Determine the (X, Y) coordinate at the center of the cell enclosing the given text.  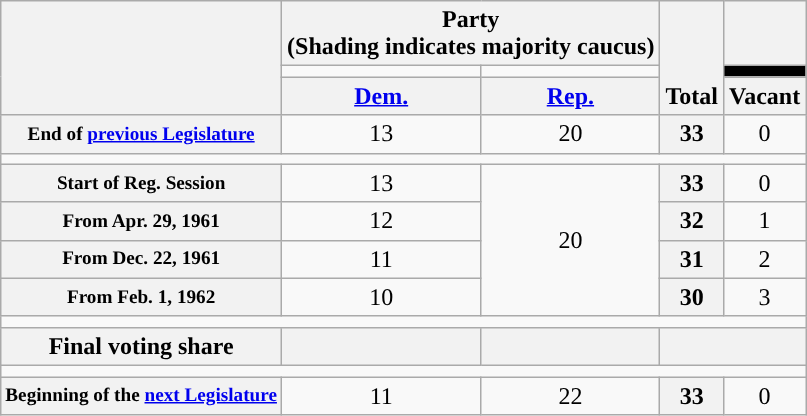
10 (382, 297)
Rep. (570, 96)
Start of Reg. Session (142, 183)
From Feb. 1, 1962 (142, 297)
From Dec. 22, 1961 (142, 259)
1 (764, 221)
Total (692, 58)
From Apr. 29, 1961 (142, 221)
Vacant (764, 96)
Beginning of the next Legislature (142, 395)
31 (692, 259)
End of previous Legislature (142, 134)
Party (Shading indicates majority caucus) (471, 34)
Dem. (382, 96)
30 (692, 297)
12 (382, 221)
Final voting share (142, 346)
22 (570, 395)
3 (764, 297)
32 (692, 221)
2 (764, 259)
